Capture the cell that displays the provided text and extract its [x, y] central coordinate. 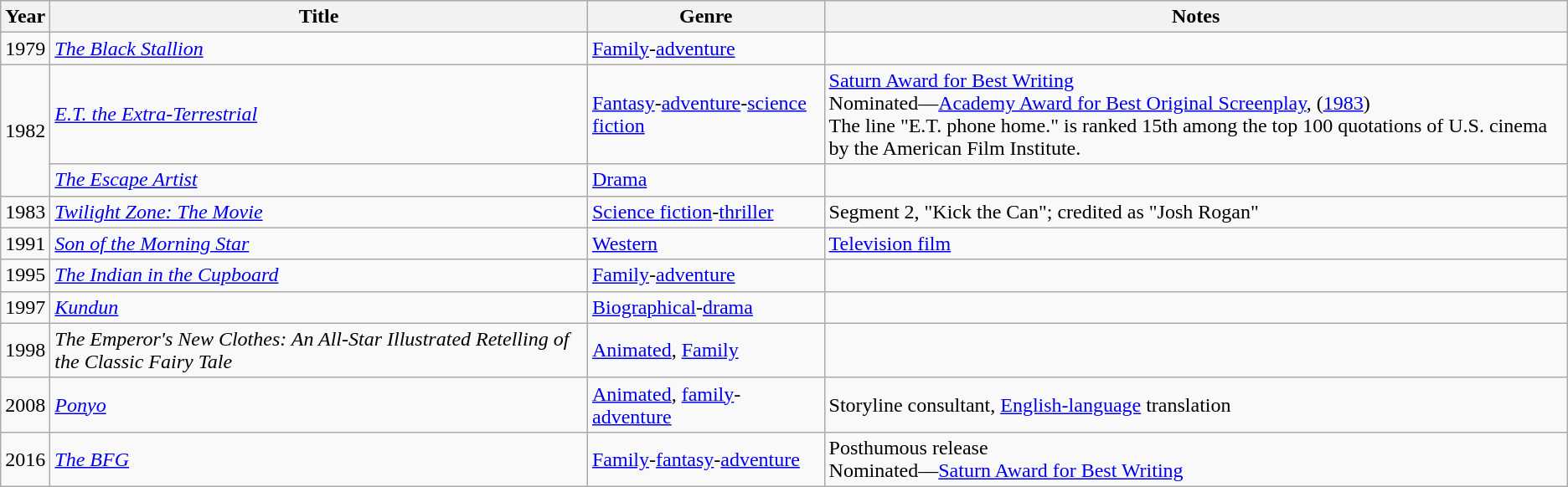
2008 [25, 405]
Drama [705, 180]
Posthumous release Nominated—Saturn Award for Best Writing [1196, 459]
Genre [705, 17]
Segment 2, "Kick the Can"; credited as "Josh Rogan" [1196, 212]
1979 [25, 49]
Son of the Morning Star [319, 243]
The Emperor's New Clothes: An All-Star Illustrated Retelling of the Classic Fairy Tale [319, 350]
Family-fantasy-adventure [705, 459]
1998 [25, 350]
1991 [25, 243]
The Indian in the Cupboard [319, 275]
Twilight Zone: The Movie [319, 212]
1982 [25, 131]
1997 [25, 307]
Year [25, 17]
Notes [1196, 17]
E.T. the Extra-Terrestrial [319, 114]
1983 [25, 212]
Fantasy-adventure-science fiction [705, 114]
Biographical-drama [705, 307]
The BFG [319, 459]
The Escape Artist [319, 180]
Television film [1196, 243]
Science fiction-thriller [705, 212]
The Black Stallion [319, 49]
Ponyo [319, 405]
1995 [25, 275]
Western [705, 243]
Kundun [319, 307]
Title [319, 17]
Storyline consultant, English-language translation [1196, 405]
Animated, family-adventure [705, 405]
Animated, Family [705, 350]
2016 [25, 459]
